Output the [X, Y] coordinate of the center of the cell containing the given text.  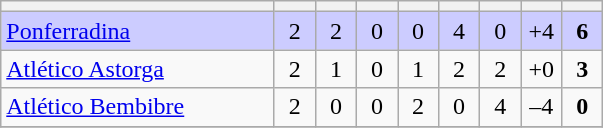
–4 [542, 107]
3 [582, 69]
+4 [542, 31]
Ponferradina [138, 31]
+0 [542, 69]
Atlético Bembibre [138, 107]
6 [582, 31]
Atlético Astorga [138, 69]
